Detect which cell encompasses the target text, then output its (X, Y) center coordinate. 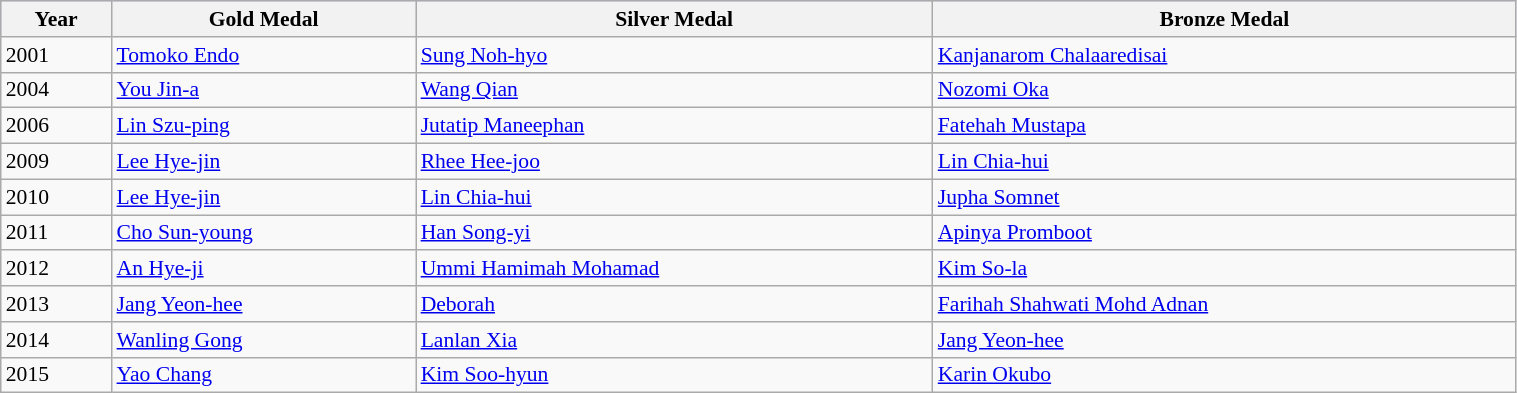
Wanling Gong (264, 340)
Nozomi Oka (1224, 90)
Silver Medal (674, 19)
Lin Szu-ping (264, 126)
Kanjanarom Chalaaredisai (1224, 55)
2015 (56, 375)
Rhee Hee-joo (674, 162)
2010 (56, 197)
Sung Noh-hyo (674, 55)
Deborah (674, 304)
Bronze Medal (1224, 19)
Gold Medal (264, 19)
Fatehah Mustapa (1224, 126)
Karin Okubo (1224, 375)
2009 (56, 162)
2006 (56, 126)
2004 (56, 90)
2011 (56, 233)
Year (56, 19)
An Hye-ji (264, 269)
Kim So-la (1224, 269)
Cho Sun-young (264, 233)
2013 (56, 304)
You Jin-a (264, 90)
Jupha Somnet (1224, 197)
Tomoko Endo (264, 55)
Yao Chang (264, 375)
2014 (56, 340)
2001 (56, 55)
Kim Soo-hyun (674, 375)
Ummi Hamimah Mohamad (674, 269)
Wang Qian (674, 90)
2012 (56, 269)
Han Song-yi (674, 233)
Farihah Shahwati Mohd Adnan (1224, 304)
Jutatip Maneephan (674, 126)
Apinya Promboot (1224, 233)
Lanlan Xia (674, 340)
